Output the [x, y] coordinate of the center of the cell containing the given text.  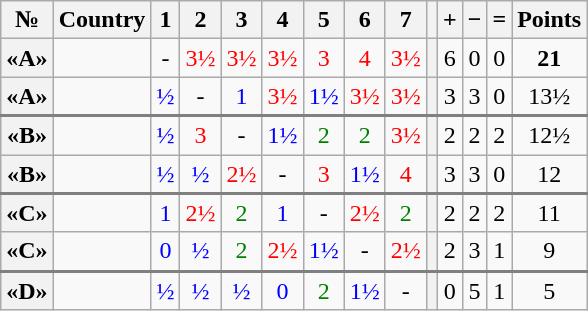
+ [450, 20]
«D» [27, 290]
12½ [550, 136]
11 [550, 212]
21 [550, 58]
№ [27, 20]
Country [102, 20]
12 [550, 174]
13½ [550, 96]
9 [550, 252]
Points [550, 20]
7 [406, 20]
= [500, 20]
− [474, 20]
